Determine the [X, Y] coordinate at the center of the cell enclosing the given text.  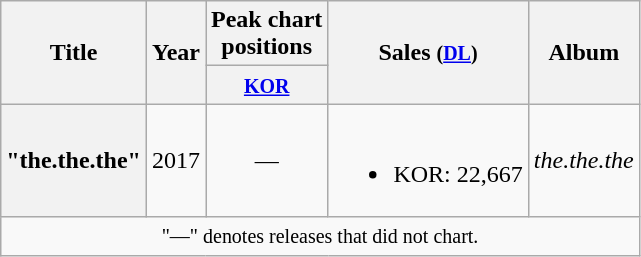
"the.the.the" [74, 160]
KOR [267, 85]
Year [176, 52]
Sales (DL) [428, 52]
Album [584, 52]
— [267, 160]
the.the.the [584, 160]
"—" denotes releases that did not chart. [320, 236]
KOR: 22,667 [428, 160]
Title [74, 52]
2017 [176, 160]
Peak chart positions [267, 34]
